Return (x, y) of the center of cell containing provided text 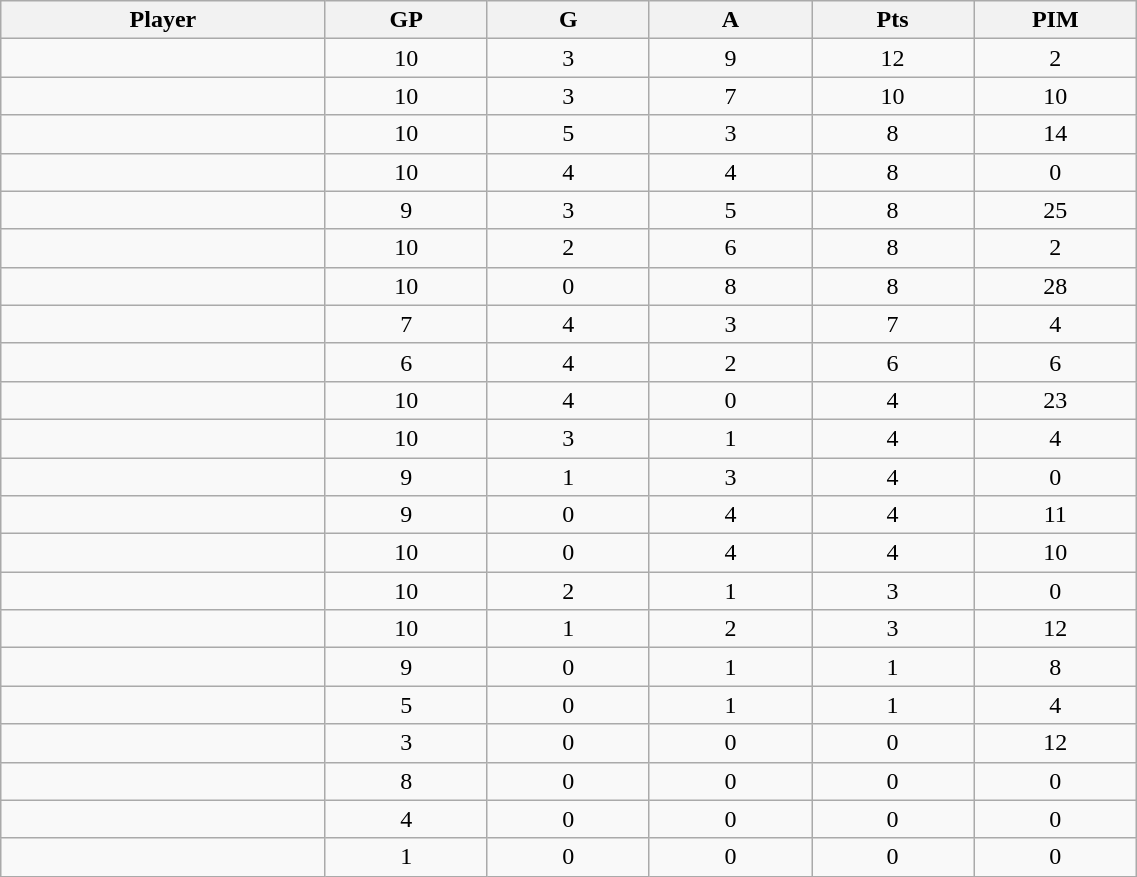
GP (406, 20)
14 (1056, 134)
11 (1056, 515)
A (730, 20)
25 (1056, 210)
PIM (1056, 20)
Pts (893, 20)
28 (1056, 286)
23 (1056, 400)
Player (163, 20)
G (568, 20)
